Locate the cell with the specified text and output its (X, Y) center coordinate. 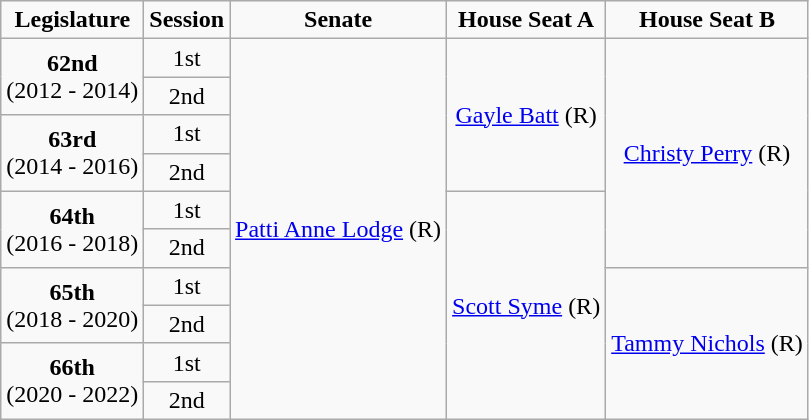
House Seat B (708, 20)
64th (2016 - 2018) (72, 229)
Gayle Batt (R) (526, 115)
Session (187, 20)
Senate (338, 20)
65th (2018 - 2020) (72, 305)
Tammy Nichols (R) (708, 343)
Legislature (72, 20)
House Seat A (526, 20)
63rd (2014 - 2016) (72, 153)
66th (2020 - 2022) (72, 381)
Scott Syme (R) (526, 305)
Christy Perry (R) (708, 153)
62nd (2012 - 2014) (72, 77)
Patti Anne Lodge (R) (338, 230)
